Locate the cell with the specified text and output its (X, Y) center coordinate. 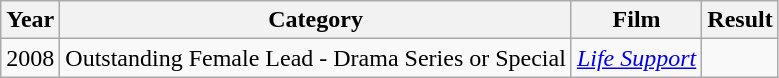
Film (636, 20)
Category (316, 20)
Result (740, 20)
2008 (30, 58)
Outstanding Female Lead - Drama Series or Special (316, 58)
Year (30, 20)
Life Support (636, 58)
